For the text-containing cell, return its midpoint in (X, Y) coordinate format. 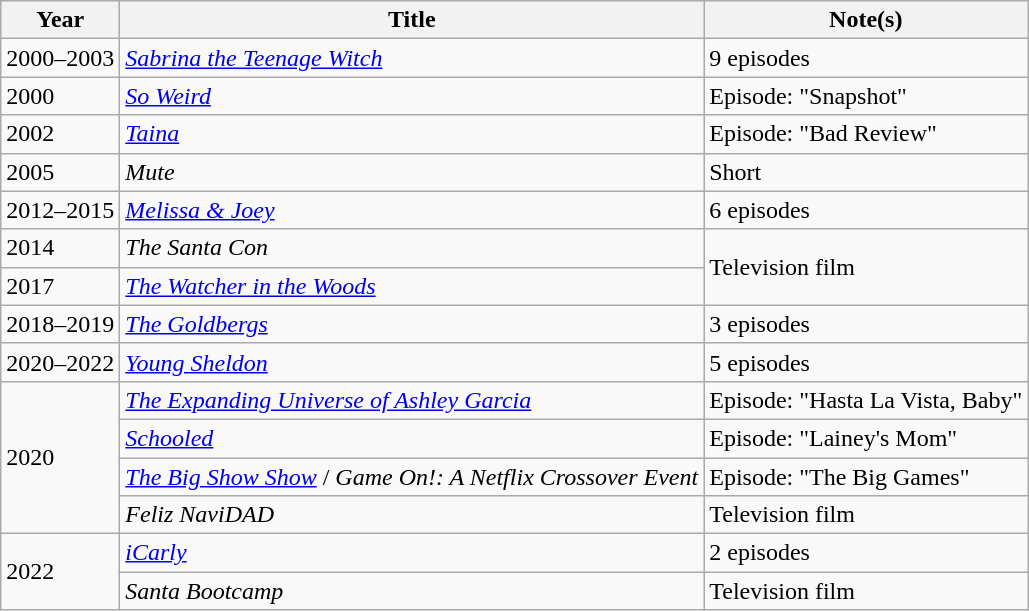
2017 (60, 286)
Episode: "Bad Review" (866, 134)
2018–2019 (60, 324)
The Goldbergs (412, 324)
So Weird (412, 96)
2012–2015 (60, 210)
6 episodes (866, 210)
2000–2003 (60, 58)
Santa Bootcamp (412, 591)
Feliz NaviDAD (412, 515)
2 episodes (866, 553)
iCarly (412, 553)
Schooled (412, 438)
Episode: "The Big Games" (866, 477)
5 episodes (866, 362)
Title (412, 20)
Melissa & Joey (412, 210)
Episode: "Hasta La Vista, Baby" (866, 400)
Young Sheldon (412, 362)
Episode: "Lainey's Mom" (866, 438)
Sabrina the Teenage Witch (412, 58)
Mute (412, 172)
Taina (412, 134)
The Santa Con (412, 248)
Note(s) (866, 20)
Episode: "Snapshot" (866, 96)
The Expanding Universe of Ashley Garcia (412, 400)
2020–2022 (60, 362)
Year (60, 20)
2000 (60, 96)
9 episodes (866, 58)
The Watcher in the Woods (412, 286)
2002 (60, 134)
2020 (60, 457)
2014 (60, 248)
2005 (60, 172)
Short (866, 172)
The Big Show Show / Game On!: A Netflix Crossover Event (412, 477)
2022 (60, 572)
3 episodes (866, 324)
